Provide the [x, y] coordinate of the cell's center where the given text is located.  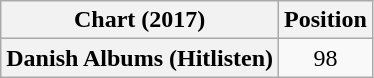
Position [326, 20]
98 [326, 58]
Danish Albums (Hitlisten) [140, 58]
Chart (2017) [140, 20]
